Return the [x, y] coordinate for the center point of the cell that contains the specified text.  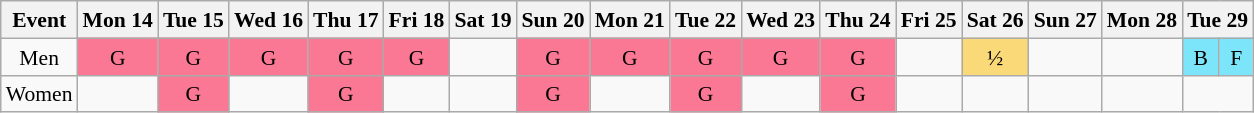
Men [40, 56]
Tue 29 [1218, 20]
Sat 26 [996, 20]
Event [40, 20]
Tue 15 [194, 20]
F [1236, 56]
Mon 14 [118, 20]
Women [40, 94]
Sun 20 [554, 20]
Thu 24 [858, 20]
Sat 19 [482, 20]
Fri 18 [417, 20]
B [1200, 56]
Fri 25 [929, 20]
½ [996, 56]
Thu 17 [346, 20]
Mon 28 [1142, 20]
Sun 27 [1066, 20]
Mon 21 [630, 20]
Tue 22 [706, 20]
Wed 23 [780, 20]
Wed 16 [268, 20]
